From the cell containing the given text, extract its center point as [x, y] coordinate. 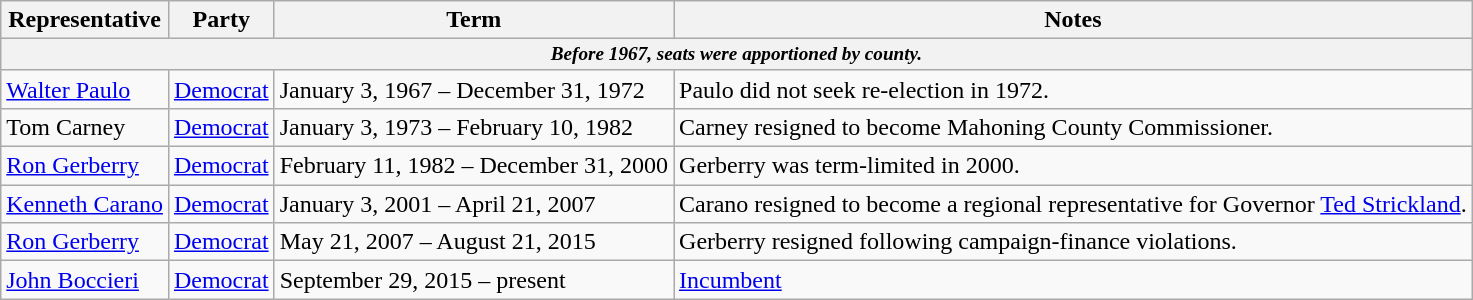
Incumbent [1074, 280]
January 3, 1967 – December 31, 1972 [474, 89]
Gerberry resigned following campaign-finance violations. [1074, 242]
Before 1967, seats were apportioned by county. [736, 55]
Walter Paulo [85, 89]
John Boccieri [85, 280]
January 3, 2001 – April 21, 2007 [474, 204]
Gerberry was term-limited in 2000. [1074, 166]
Carano resigned to become a regional representative for Governor Ted Strickland. [1074, 204]
Term [474, 20]
Carney resigned to become Mahoning County Commissioner. [1074, 128]
Notes [1074, 20]
Representative [85, 20]
September 29, 2015 – present [474, 280]
May 21, 2007 – August 21, 2015 [474, 242]
Paulo did not seek re-election in 1972. [1074, 89]
Tom Carney [85, 128]
Kenneth Carano [85, 204]
February 11, 1982 – December 31, 2000 [474, 166]
January 3, 1973 – February 10, 1982 [474, 128]
Party [221, 20]
